Detect which cell encompasses the target text, then output its (x, y) center coordinate. 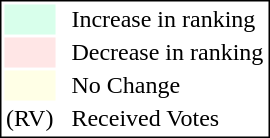
(RV) (29, 119)
No Change (168, 85)
Increase in ranking (168, 19)
Decrease in ranking (168, 53)
Received Votes (168, 119)
